Output the (X, Y) coordinate of the center of the cell containing the given text.  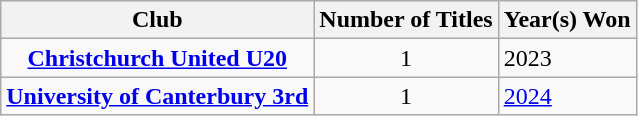
2024 (567, 96)
Club (158, 20)
University of Canterbury 3rd (158, 96)
Year(s) Won (567, 20)
2023 (567, 58)
Number of Titles (406, 20)
Christchurch United U20 (158, 58)
